Output the [x, y] coordinate of the center of the cell containing the given text.  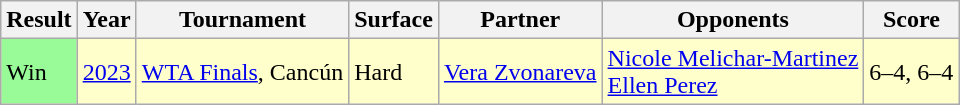
Surface [394, 20]
Nicole Melichar-Martinez Ellen Perez [733, 72]
Result [39, 20]
Hard [394, 72]
Partner [520, 20]
Vera Zvonareva [520, 72]
Year [106, 20]
Opponents [733, 20]
Tournament [242, 20]
Score [912, 20]
WTA Finals, Cancún [242, 72]
6–4, 6–4 [912, 72]
2023 [106, 72]
Win [39, 72]
